Extract the (x, y) coordinate from the center of the cell holding the provided text.  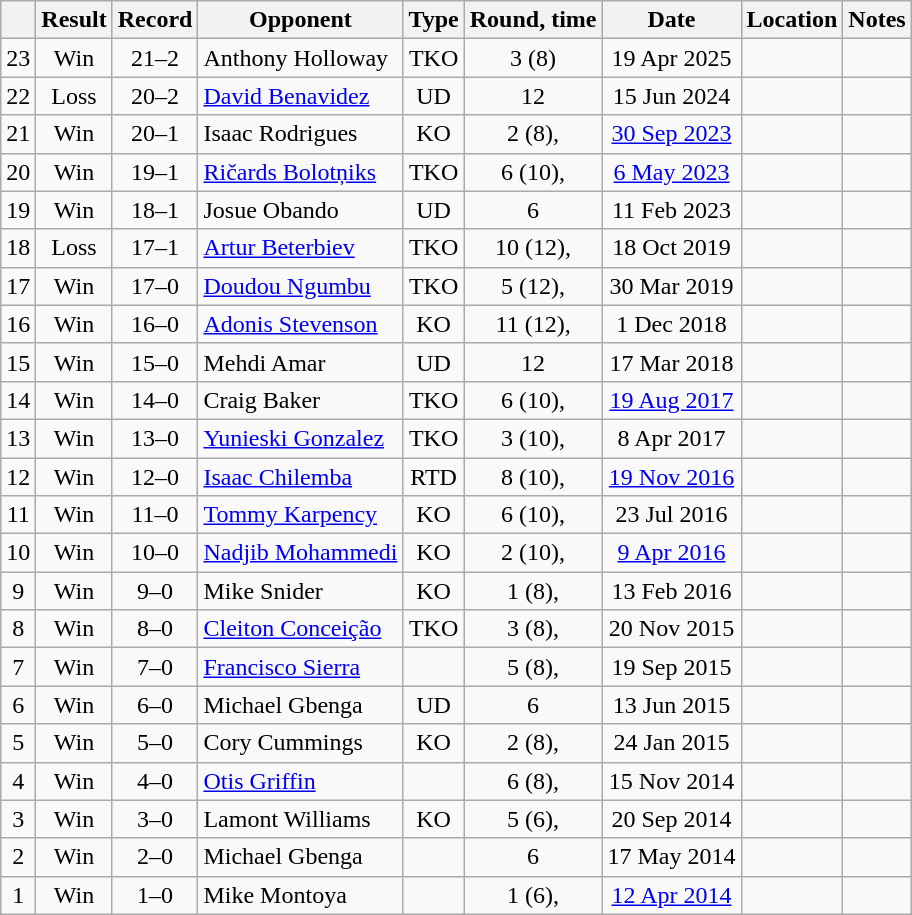
Opponent (300, 20)
14–0 (155, 400)
13 Feb 2016 (672, 591)
3 (18, 819)
5 (18, 743)
Josue Obando (300, 210)
19 Nov 2016 (672, 477)
Cleiton Conceição (300, 629)
21 (18, 134)
Otis Griffin (300, 781)
Mehdi Amar (300, 362)
17 Mar 2018 (672, 362)
13 Jun 2015 (672, 705)
23 Jul 2016 (672, 515)
7–0 (155, 667)
17–0 (155, 286)
Mike Snider (300, 591)
1 (18, 895)
4 (18, 781)
Record (155, 20)
8–0 (155, 629)
30 Sep 2023 (672, 134)
15 (18, 362)
11 Feb 2023 (672, 210)
17 (18, 286)
15 Jun 2024 (672, 96)
17 May 2014 (672, 857)
3–0 (155, 819)
Artur Beterbiev (300, 248)
6 May 2023 (672, 172)
16 (18, 324)
Isaac Rodrigues (300, 134)
13–0 (155, 438)
11 (18, 515)
Notes (877, 20)
20 Sep 2014 (672, 819)
14 (18, 400)
30 Mar 2019 (672, 286)
3 (8) (533, 58)
22 (18, 96)
Doudou Ngumbu (300, 286)
1–0 (155, 895)
7 (18, 667)
4–0 (155, 781)
19 Apr 2025 (672, 58)
15–0 (155, 362)
Isaac Chilemba (300, 477)
9 (18, 591)
1 (6), (533, 895)
18 Oct 2019 (672, 248)
5–0 (155, 743)
Round, time (533, 20)
11 (12), (533, 324)
19 (18, 210)
11–0 (155, 515)
9–0 (155, 591)
19 Aug 2017 (672, 400)
20–2 (155, 96)
1 Dec 2018 (672, 324)
17–1 (155, 248)
12–0 (155, 477)
Adonis Stevenson (300, 324)
1 (8), (533, 591)
Mike Montoya (300, 895)
10–0 (155, 553)
16–0 (155, 324)
Anthony Holloway (300, 58)
David Benavidez (300, 96)
3 (10), (533, 438)
10 (18, 553)
8 (10), (533, 477)
19 Sep 2015 (672, 667)
10 (12), (533, 248)
2–0 (155, 857)
Yunieski Gonzalez (300, 438)
Location (792, 20)
19–1 (155, 172)
Ričards Bolotņiks (300, 172)
5 (6), (533, 819)
5 (12), (533, 286)
Type (434, 20)
20 Nov 2015 (672, 629)
18 (18, 248)
5 (8), (533, 667)
13 (18, 438)
Cory Cummings (300, 743)
21–2 (155, 58)
Tommy Karpency (300, 515)
8 Apr 2017 (672, 438)
Lamont Williams (300, 819)
20–1 (155, 134)
6 (8), (533, 781)
23 (18, 58)
20 (18, 172)
Craig Baker (300, 400)
Date (672, 20)
8 (18, 629)
Francisco Sierra (300, 667)
24 Jan 2015 (672, 743)
9 Apr 2016 (672, 553)
15 Nov 2014 (672, 781)
3 (8), (533, 629)
2 (10), (533, 553)
Result (74, 20)
Nadjib Mohammedi (300, 553)
2 (18, 857)
6–0 (155, 705)
18–1 (155, 210)
12 Apr 2014 (672, 895)
RTD (434, 477)
